Scan for the cell matching the given text and deliver its [x, y] coordinate at center. 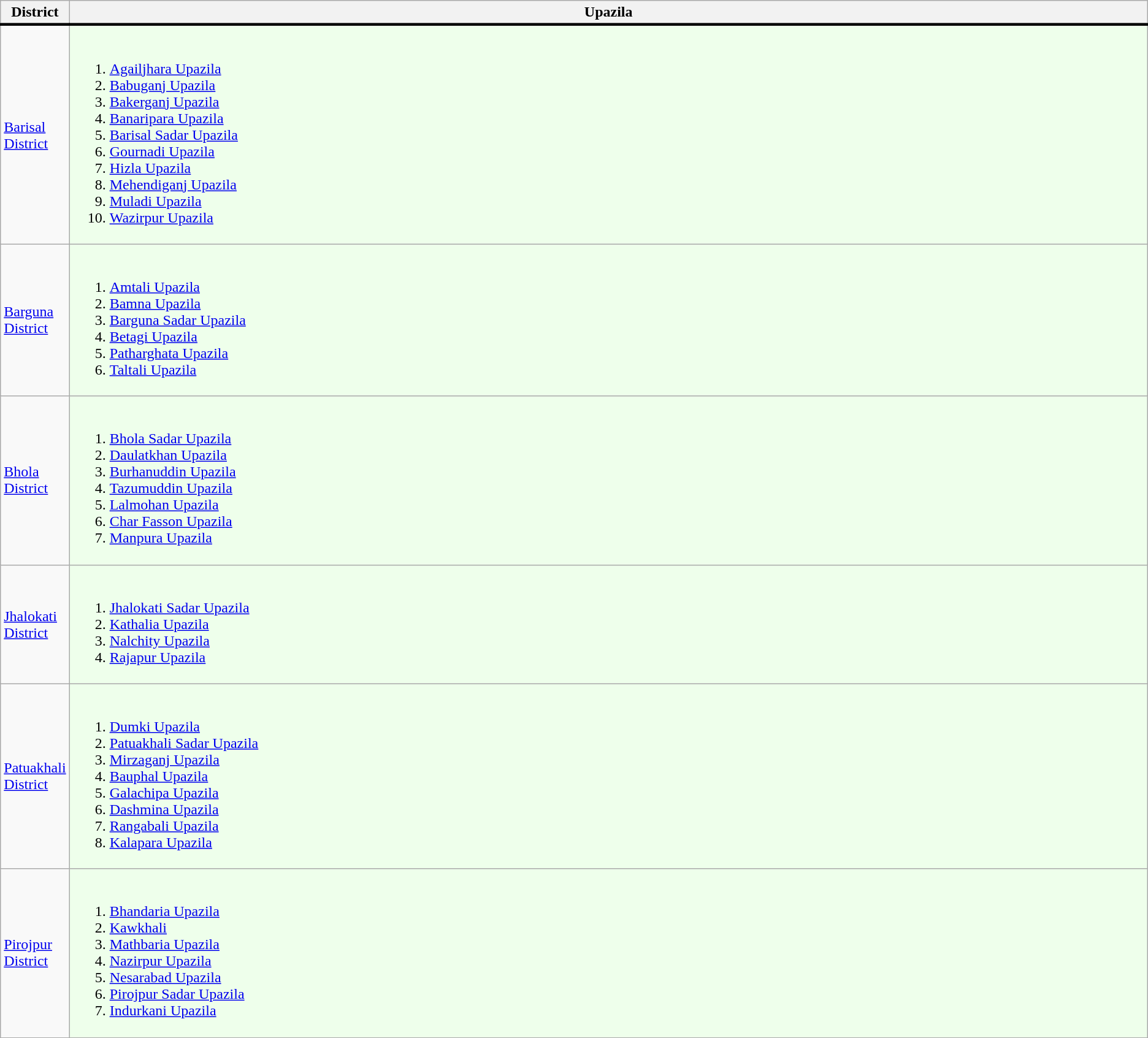
Patuakhali District [35, 776]
Barisal District [35, 134]
District [35, 13]
Amtali UpazilaBamna UpazilaBarguna Sadar UpazilaBetagi UpazilaPatharghata UpazilaTaltali Upazila [608, 320]
Dumki UpazilaPatuakhali Sadar UpazilaMirzaganj UpazilaBauphal UpazilaGalachipa UpazilaDashmina UpazilaRangabali UpazilaKalapara Upazila [608, 776]
Pirojpur District [35, 953]
Bhola Sadar UpazilaDaulatkhan UpazilaBurhanuddin UpazilaTazumuddin UpazilaLalmohan UpazilaChar Fasson UpazilaManpura Upazila [608, 481]
Bhola District [35, 481]
Upazila [608, 13]
Bhandaria UpazilaKawkhaliMathbaria UpazilaNazirpur UpazilaNesarabad UpazilaPirojpur Sadar UpazilaIndurkani Upazila [608, 953]
Jhalokati District [35, 624]
Jhalokati Sadar UpazilaKathalia UpazilaNalchity UpazilaRajapur Upazila [608, 624]
Barguna District [35, 320]
